Return [x, y] of the center of cell containing provided text 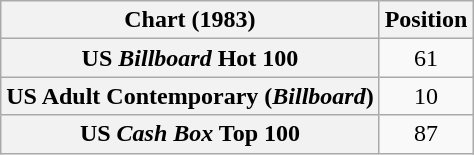
Position [426, 20]
87 [426, 134]
Chart (1983) [190, 20]
US Cash Box Top 100 [190, 134]
US Adult Contemporary (Billboard) [190, 96]
US Billboard Hot 100 [190, 58]
10 [426, 96]
61 [426, 58]
